Extract the (x, y) coordinate from the center of the cell holding the provided text.  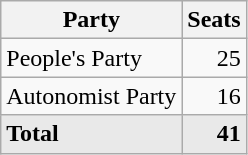
Total (92, 134)
16 (214, 96)
Autonomist Party (92, 96)
Party (92, 20)
Seats (214, 20)
People's Party (92, 58)
41 (214, 134)
25 (214, 58)
